Output the [X, Y] coordinate of the center of the cell containing the given text.  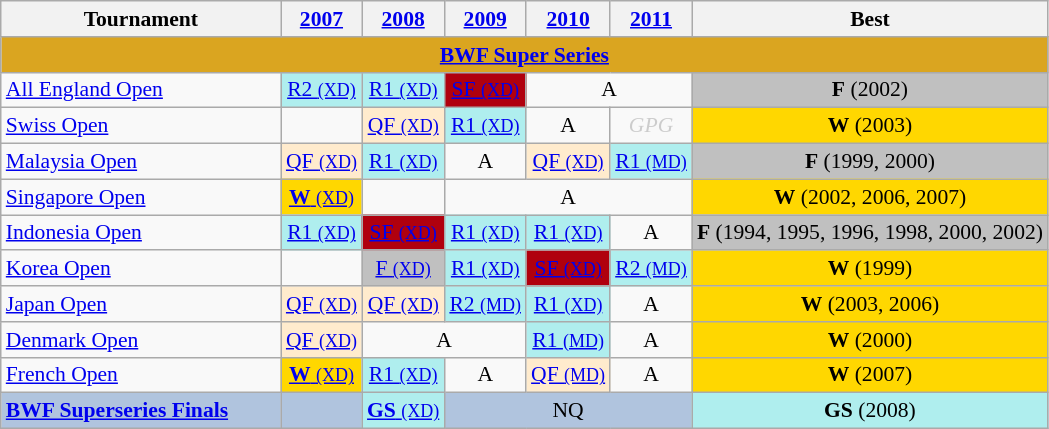
French Open [141, 375]
Tournament [141, 19]
Indonesia Open [141, 233]
Swiss Open [141, 126]
Malaysia Open [141, 162]
2011 [651, 19]
F (1999, 2000) [870, 162]
Denmark Open [141, 340]
QF (MD) [568, 375]
BWF Super Series [524, 55]
W (1999) [870, 269]
GPG [651, 126]
R2 (XD) [322, 90]
All England Open [141, 90]
W (2003, 2006) [870, 304]
F (XD) [403, 269]
W (2003) [870, 126]
Korea Open [141, 269]
Best [870, 19]
NQ [568, 411]
W (2000) [870, 340]
2009 [485, 19]
GS (XD) [403, 411]
BWF Superseries Finals [141, 411]
W (2002, 2006, 2007) [870, 197]
GS (2008) [870, 411]
W (2007) [870, 375]
2007 [322, 19]
2010 [568, 19]
F (1994, 1995, 1996, 1998, 2000, 2002) [870, 233]
Singapore Open [141, 197]
Japan Open [141, 304]
F (2002) [870, 90]
2008 [403, 19]
